Identify which cell holds the provided text, then report its [X, Y] central coordinate. 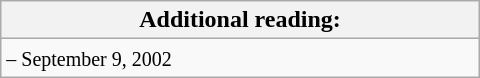
Additional reading: [240, 20]
– September 9, 2002 [240, 58]
